Provide the (X, Y) coordinate of the cell's center where the given text is located.  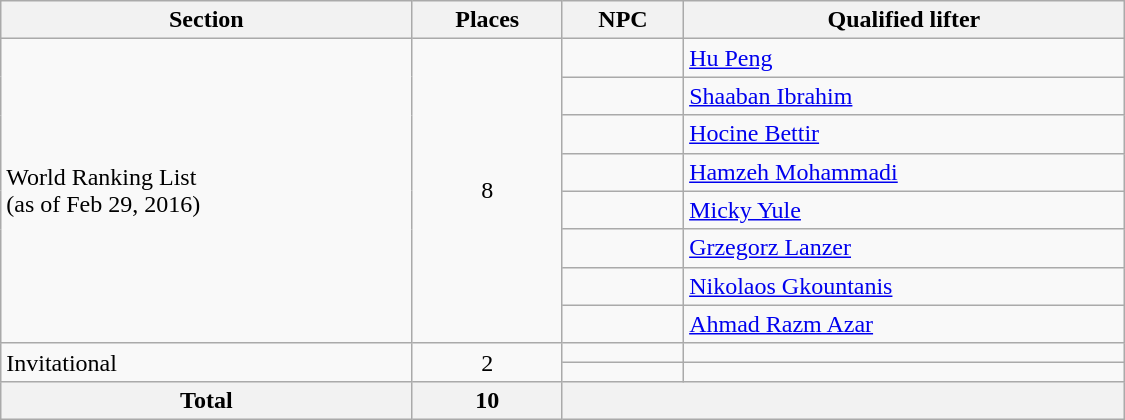
Places (488, 20)
Hamzeh Mohammadi (904, 172)
8 (488, 191)
10 (488, 400)
Section (206, 20)
Invitational (206, 362)
Hu Peng (904, 58)
Grzegorz Lanzer (904, 248)
World Ranking List(as of Feb 29, 2016) (206, 191)
Hocine Bettir (904, 134)
NPC (622, 20)
Shaaban Ibrahim (904, 96)
Nikolaos Gkountanis (904, 286)
2 (488, 362)
Total (206, 400)
Qualified lifter (904, 20)
Ahmad Razm Azar (904, 324)
Micky Yule (904, 210)
